Output the (x, y) coordinate of the center of the cell containing the given text.  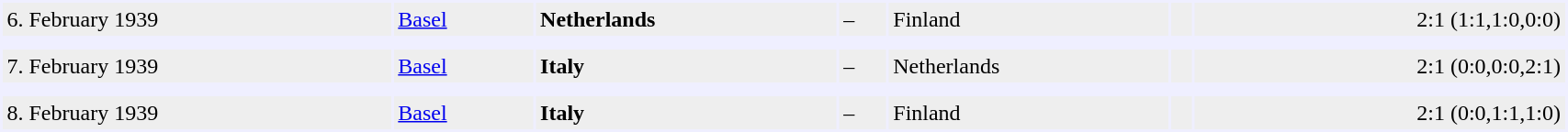
7. February 1939 (197, 66)
6. February 1939 (197, 19)
2:1 (0:0,0:0,2:1) (1380, 66)
2:1 (1:1,1:0,0:0) (1380, 19)
2:1 (0:0,1:1,1:0) (1380, 113)
8. February 1939 (197, 113)
